Provide the [x, y] coordinate of the cell's center where the given text is located.  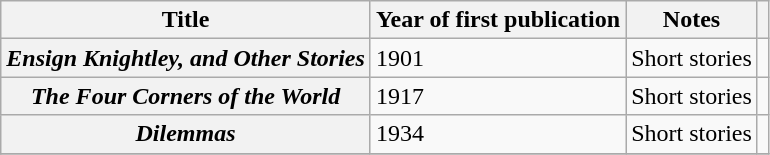
Notes [692, 20]
1901 [498, 58]
Title [186, 20]
Dilemmas [186, 134]
Ensign Knightley, and Other Stories [186, 58]
Year of first publication [498, 20]
1934 [498, 134]
1917 [498, 96]
The Four Corners of the World [186, 96]
